Scan for the cell matching the given text and deliver its [x, y] coordinate at center. 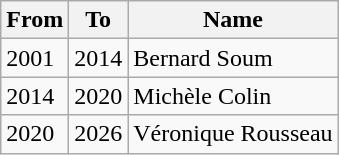
From [35, 20]
To [98, 20]
Bernard Soum [233, 58]
2026 [98, 134]
2001 [35, 58]
Véronique Rousseau [233, 134]
Michèle Colin [233, 96]
Name [233, 20]
